Locate the cell with the specified text and output its [X, Y] center coordinate. 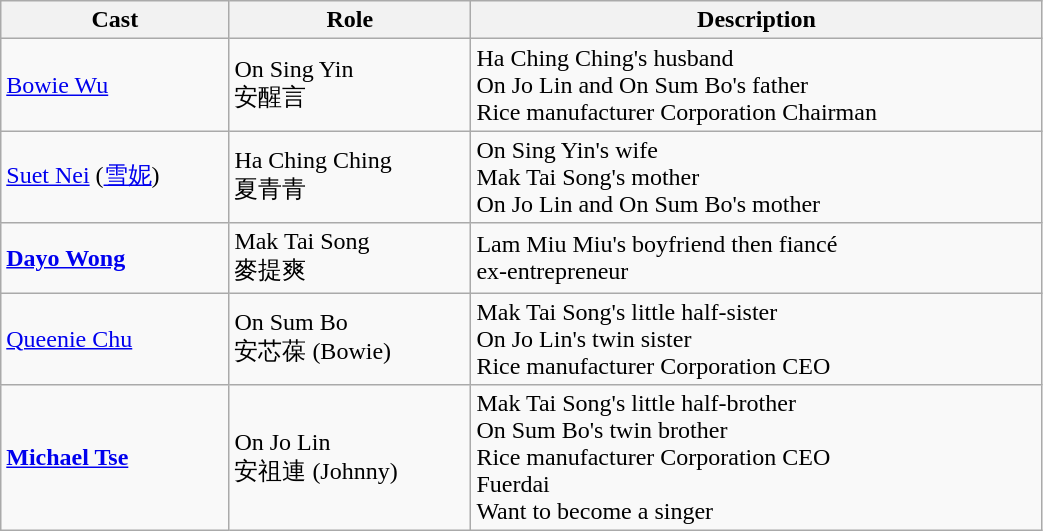
Mak Tai Song's little half-brother On Sum Bo's twin brother Rice manufacturer Corporation CEO Fuerdai Want to become a singer [756, 458]
Lam Miu Miu's boyfriend then fiancé ex-entrepreneur [756, 258]
Dayo Wong [115, 258]
Cast [115, 20]
Suet Nei (雪妮) [115, 177]
On Sing Yin's wife Mak Tai Song's mother On Jo Lin and On Sum Bo's mother [756, 177]
Role [350, 20]
Ha Ching Ching 夏青青 [350, 177]
Mak Tai Song's little half-sister On Jo Lin's twin sister Rice manufacturer Corporation CEO [756, 338]
Bowie Wu [115, 85]
On Sum Bo 安芯葆 (Bowie) [350, 338]
Michael Tse [115, 458]
Ha Ching Ching's husband On Jo Lin and On Sum Bo's father Rice manufacturer Corporation Chairman [756, 85]
Mak Tai Song 麥提爽 [350, 258]
Description [756, 20]
On Jo Lin 安祖連 (Johnny) [350, 458]
Queenie Chu [115, 338]
On Sing Yin 安醒言 [350, 85]
